For the text-containing cell, return its midpoint in [X, Y] coordinate format. 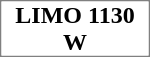
LIMO 1130 W [76, 29]
